Detect which cell encompasses the target text, then output its (X, Y) center coordinate. 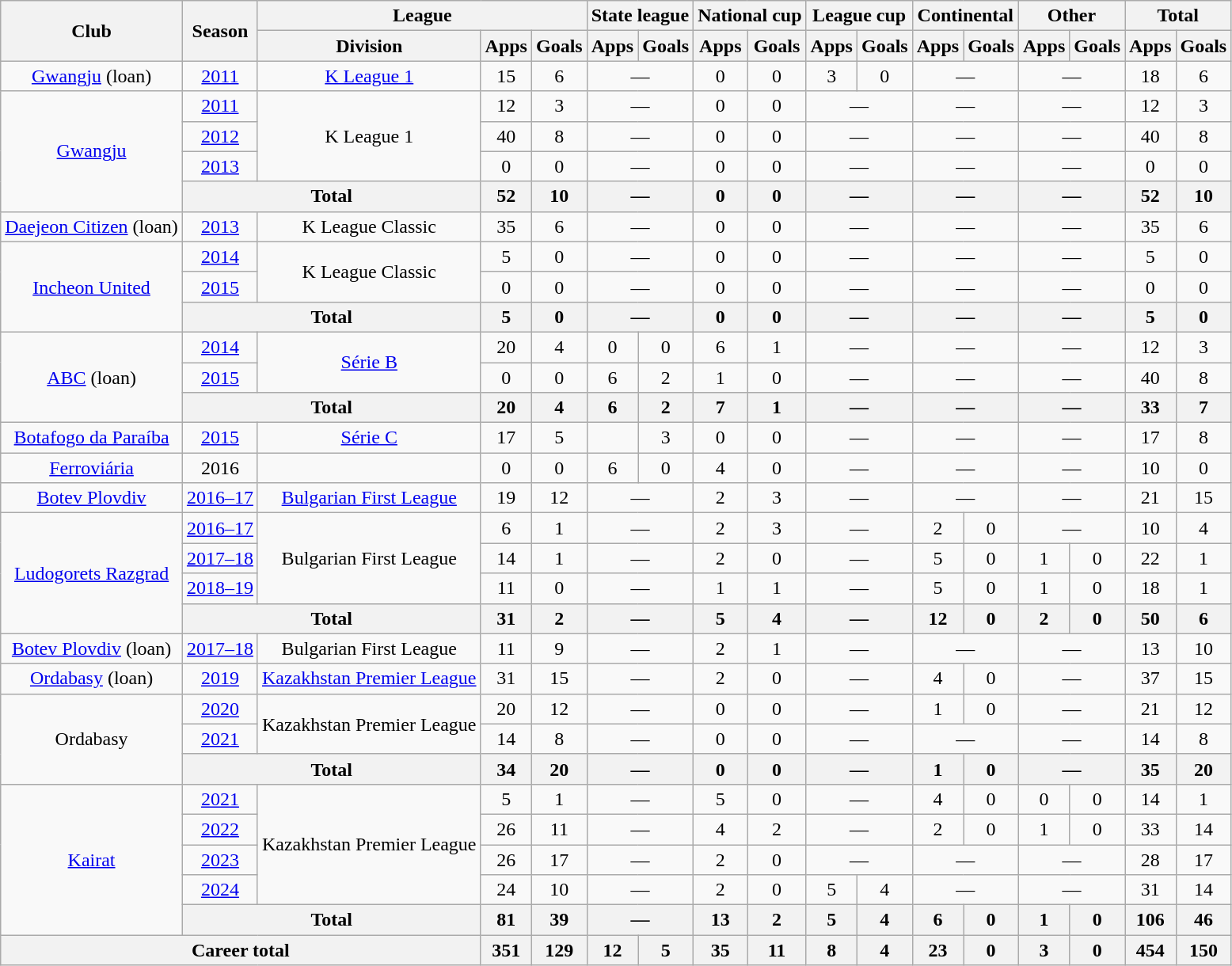
Other (1071, 16)
Gwangju (92, 151)
19 (506, 498)
39 (559, 920)
81 (506, 920)
Club (92, 31)
State league (640, 16)
129 (559, 950)
46 (1203, 920)
ABC (loan) (92, 377)
Ordabasy (92, 739)
351 (506, 950)
454 (1150, 950)
Botev Plovdiv (loan) (92, 648)
24 (506, 890)
Continental (965, 16)
Kairat (92, 859)
37 (1150, 679)
22 (1150, 558)
Série B (369, 362)
2018–19 (220, 588)
Daejeon Citizen (loan) (92, 226)
150 (1203, 950)
National cup (750, 16)
2024 (220, 890)
Ordabasy (loan) (92, 679)
Botev Plovdiv (92, 498)
28 (1150, 859)
2012 (220, 136)
Ferroviária (92, 468)
Career total (241, 950)
Botafogo da Paraíba (92, 438)
Gwangju (loan) (92, 76)
2023 (220, 859)
2016 (220, 468)
Division (369, 46)
League cup (859, 16)
9 (559, 648)
23 (937, 950)
2020 (220, 709)
Incheon United (92, 287)
Ludogorets Razgrad (92, 573)
34 (506, 769)
50 (1150, 618)
2022 (220, 829)
106 (1150, 920)
League (422, 16)
2019 (220, 679)
Season (220, 31)
Série C (369, 438)
